Locate the cell with the specified text and output its (x, y) center coordinate. 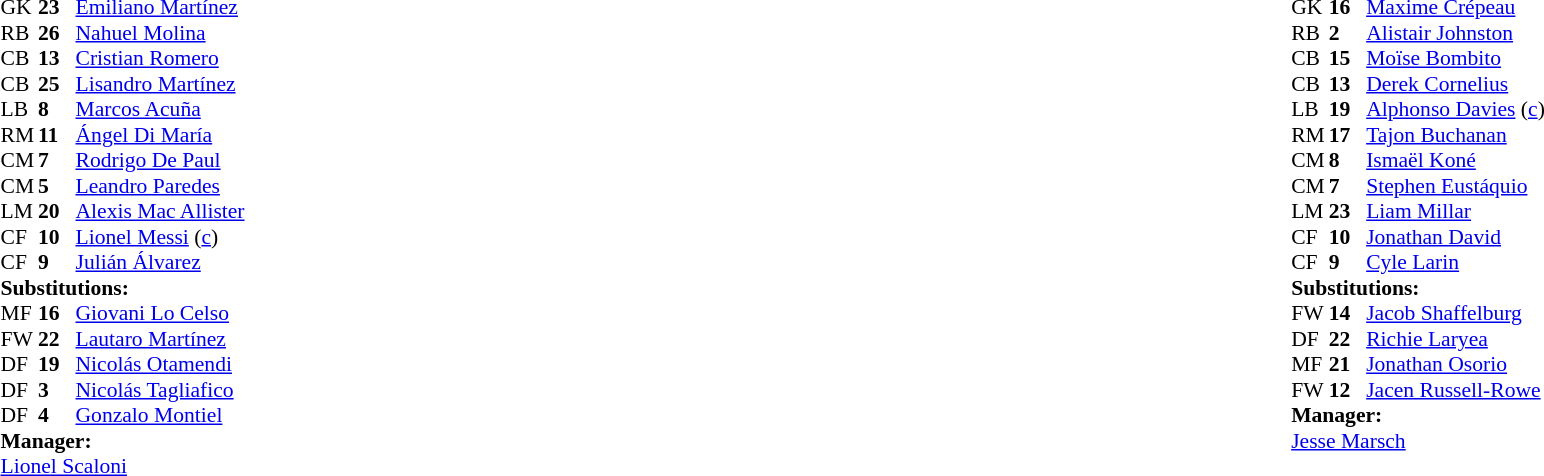
Lautaro Martínez (160, 339)
15 (1348, 59)
21 (1348, 365)
Nicolás Tagliafico (160, 390)
26 (57, 33)
Alexis Mac Allister (160, 211)
20 (57, 211)
2 (1348, 33)
Julián Álvarez (160, 263)
Gonzalo Montiel (160, 415)
Giovani Lo Celso (160, 313)
16 (57, 313)
25 (57, 84)
5 (57, 186)
11 (57, 135)
Nahuel Molina (160, 33)
Manager: (122, 441)
Cristian Romero (160, 59)
23 (1348, 211)
Substitutions: (122, 288)
14 (1348, 313)
12 (1348, 390)
17 (1348, 135)
Marcos Acuña (160, 109)
Ángel Di María (160, 135)
Lionel Messi (c) (160, 237)
Leandro Paredes (160, 186)
Nicolás Otamendi (160, 365)
Lisandro Martínez (160, 84)
Rodrigo De Paul (160, 161)
4 (57, 415)
3 (57, 390)
